Capture the cell that displays the provided text and extract its [x, y] central coordinate. 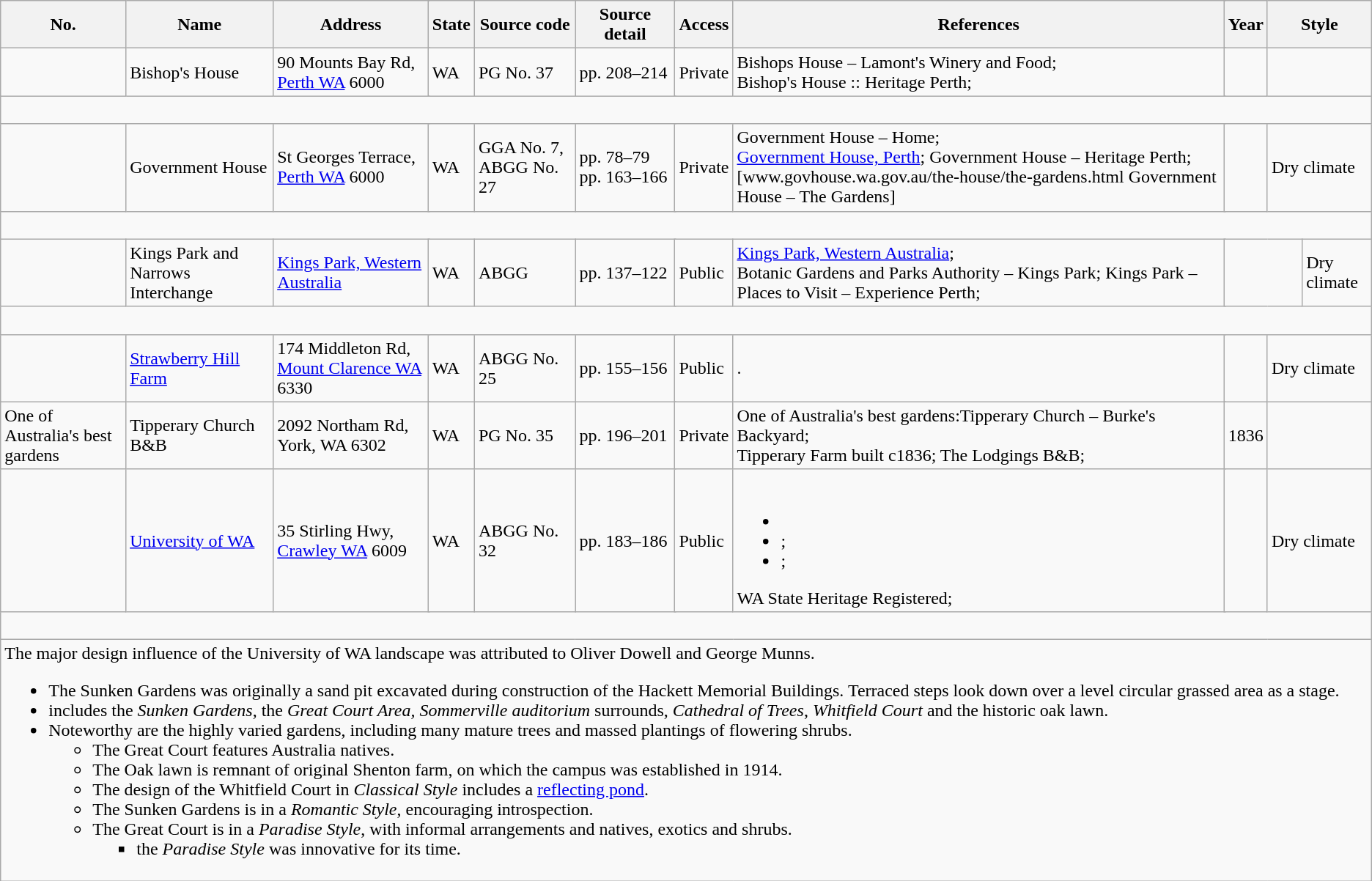
Address [351, 25]
PG No. 35 [525, 435]
Source detail [625, 25]
State [451, 25]
ABGG [525, 273]
ABGG No. 32 [525, 540]
PG No. 37 [525, 72]
174 Middleton Rd, Mount Clarence WA 6330 [351, 368]
pp. 155–156 [625, 368]
Strawberry Hill Farm [199, 368]
Style [1319, 25]
1836 [1246, 435]
ABGG No. 25 [525, 368]
pp. 196–201 [625, 435]
No. [63, 25]
Tipperary Church B&B [199, 435]
Government House [199, 167]
pp. 183–186 [625, 540]
One of Australia's best gardens:Tipperary Church – Burke's Backyard;Tipperary Farm built c1836; The Lodgings B&B; [978, 435]
Name [199, 25]
35 Stirling Hwy, Crawley WA 6009 [351, 540]
. [978, 368]
Kings Park and Narrows Interchange [199, 273]
2092 Northam Rd, York, WA 6302 [351, 435]
;;WA State Heritage Registered; [978, 540]
University of WA [199, 540]
Kings Park, Western Australia;Botanic Gardens and Parks Authority – Kings Park; Kings Park – Places to Visit – Experience Perth; [978, 273]
St Georges Terrace, Perth WA 6000 [351, 167]
Source code [525, 25]
References [978, 25]
Access [704, 25]
GGA No. 7, ABGG No. 27 [525, 167]
Year [1246, 25]
pp. 208–214 [625, 72]
Bishops House – Lamont's Winery and Food;Bishop's House :: Heritage Perth; [978, 72]
pp. 78–79 pp. 163–166 [625, 167]
One of Australia's best gardens [63, 435]
pp. 137–122 [625, 273]
Bishop's House [199, 72]
Kings Park, Western Australia [351, 273]
90 Mounts Bay Rd, Perth WA 6000 [351, 72]
